Determine the [X, Y] coordinate at the center of the cell enclosing the given text.  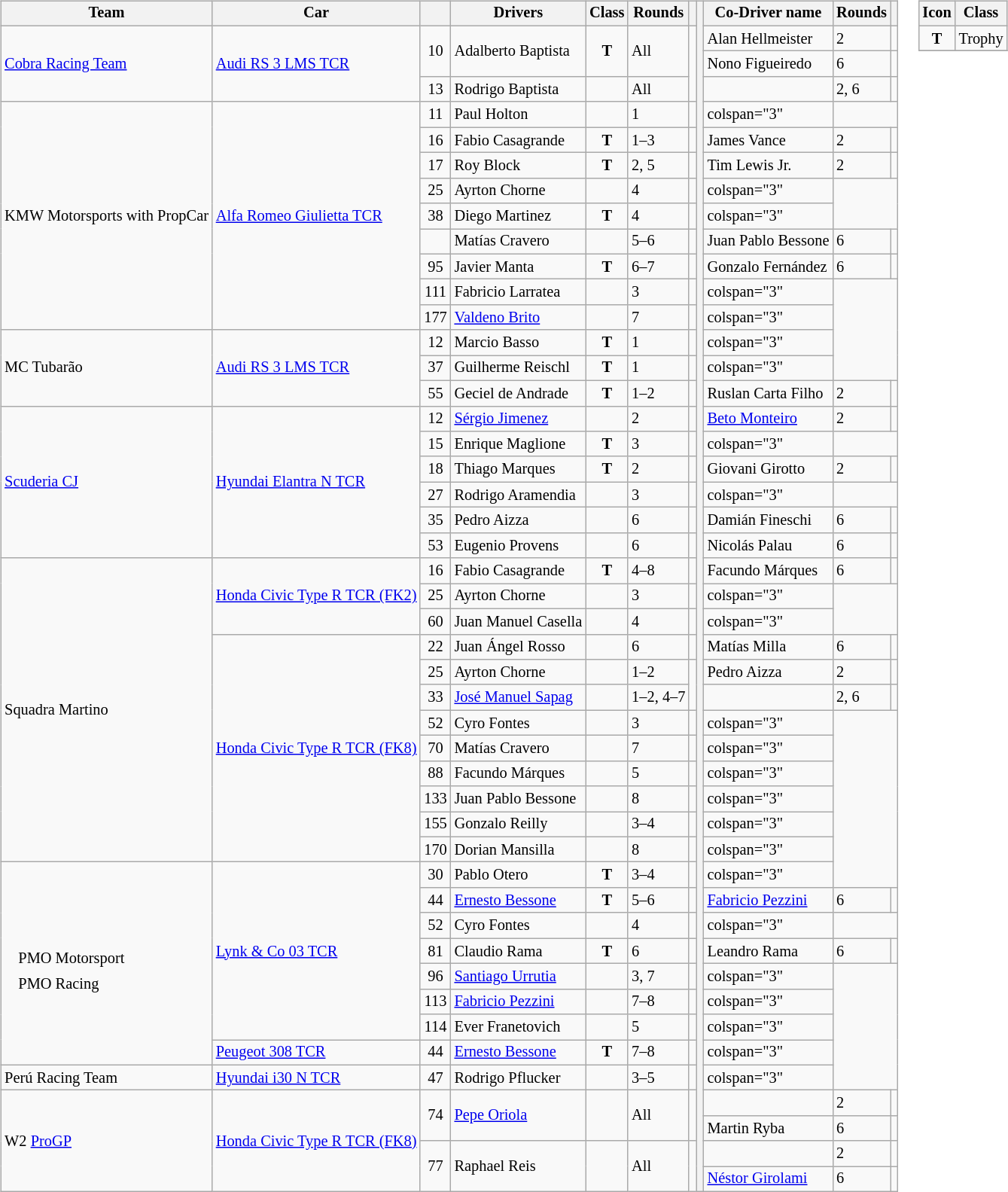
Claudio Rama [519, 951]
Rodrigo Baptista [519, 90]
Geciel de Andrade [519, 393]
77 [435, 1166]
6–7 [658, 267]
Raphael Reis [519, 1166]
155 [435, 825]
PMO Motorsport PMO Racing [107, 964]
38 [435, 216]
Guilherme Reischl [519, 368]
113 [435, 1001]
55 [435, 393]
Marcio Basso [519, 343]
170 [435, 849]
11 [435, 114]
Drivers [519, 14]
Cobra Racing Team [107, 63]
Ruslan Carta Filho [769, 393]
Giovani Girotto [769, 469]
Valdeno Brito [519, 318]
133 [435, 799]
Rodrigo Aramendia [519, 495]
1–2, 4–7 [658, 697]
177 [435, 318]
Rodrigo Pflucker [519, 1078]
95 [435, 267]
Juan Ángel Rosso [519, 647]
Alfa Romeo Giulietta TCR [316, 215]
Paul Holton [519, 114]
Team [107, 14]
José Manuel Sapag [519, 697]
W2 ProGP [107, 1142]
KMW Motorsports with PropCar [107, 215]
27 [435, 495]
114 [435, 1027]
35 [435, 520]
4–8 [658, 571]
47 [435, 1078]
Eugenio Provens [519, 545]
18 [435, 469]
Adalberto Baptista [519, 51]
MC Tubarão [107, 367]
3–5 [658, 1078]
Roy Block [519, 166]
Diego Martinez [519, 216]
Trophy [982, 38]
PMO Racing [71, 985]
Matías Milla [769, 647]
22 [435, 647]
Damián Fineschi [769, 520]
Nicolás Palau [769, 545]
Icon [936, 14]
Enrique Maglione [519, 444]
Co-Driver name [769, 14]
81 [435, 951]
Nono Figueiredo [769, 64]
Perú Racing Team [107, 1078]
Peugeot 308 TCR [316, 1053]
Alan Hellmeister [769, 38]
30 [435, 875]
Hyundai Elantra N TCR [316, 482]
2, 5 [658, 166]
Gonzalo Reilly [519, 825]
Hyundai i30 N TCR [316, 1078]
111 [435, 292]
53 [435, 545]
13 [435, 90]
Javier Manta [519, 267]
Néstor Girolami [769, 1179]
33 [435, 697]
3, 7 [658, 977]
88 [435, 773]
1–3 [658, 140]
Pablo Otero [519, 875]
James Vance [769, 140]
Car [316, 14]
Santiago Urrutia [519, 977]
37 [435, 368]
Lynk & Co 03 TCR [316, 951]
Martin Ryba [769, 1129]
70 [435, 748]
60 [435, 621]
Tim Lewis Jr. [769, 166]
15 [435, 444]
Ever Franetovich [519, 1027]
Juan Manuel Casella [519, 621]
74 [435, 1116]
Scuderia CJ [107, 482]
17 [435, 166]
10 [435, 51]
Dorian Mansilla [519, 849]
Leandro Rama [769, 951]
Gonzalo Fernández [769, 267]
Squadra Martino [107, 710]
Fabricio Larratea [519, 292]
Beto Monteiro [769, 419]
Sérgio Jimenez [519, 419]
Thiago Marques [519, 469]
PMO Motorsport [71, 958]
Pepe Oriola [519, 1116]
Honda Civic Type R TCR (FK2) [316, 596]
96 [435, 977]
